Output the [X, Y] coordinate of the center of the cell containing the given text.  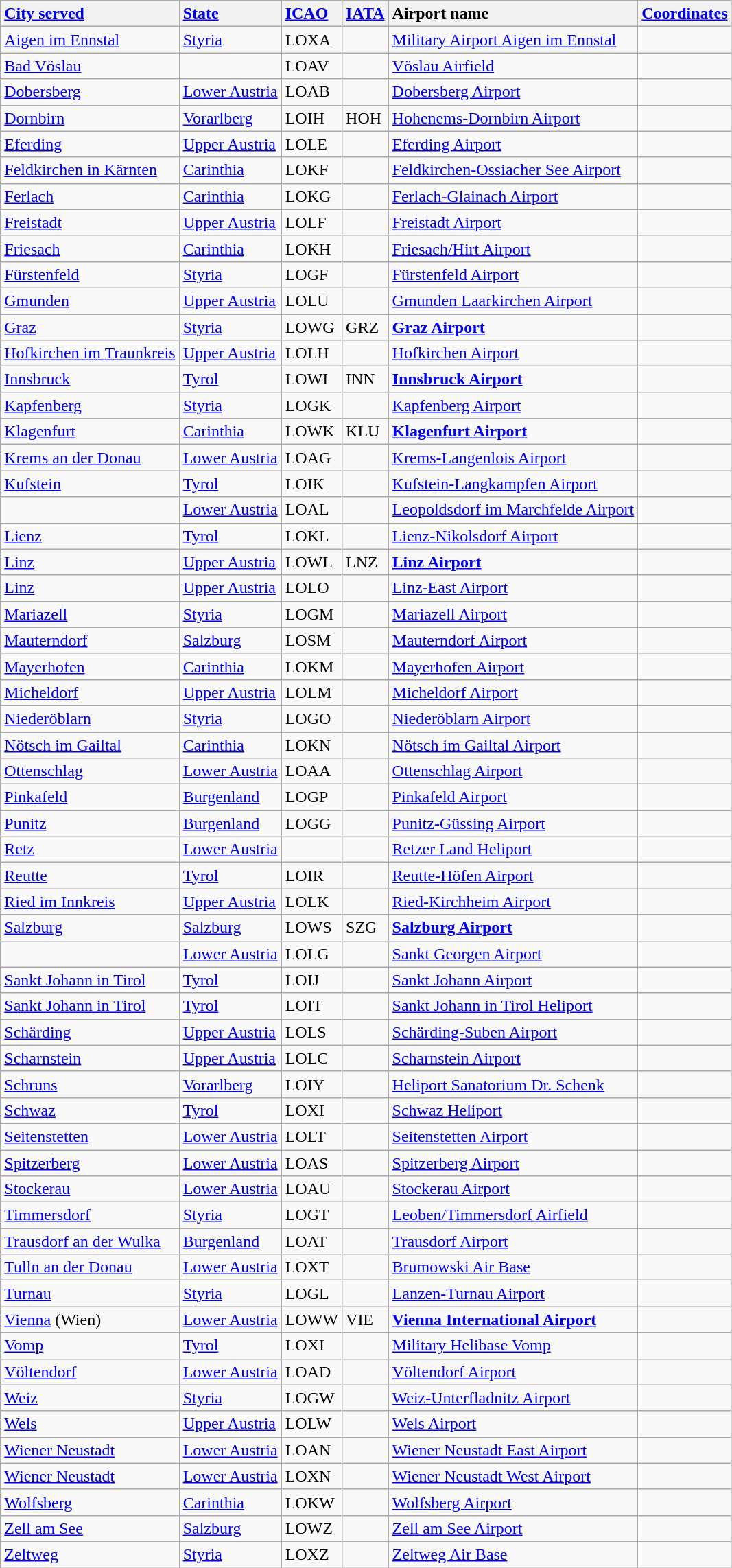
LOWZ [311, 1528]
HOH [366, 118]
Schruns [90, 1084]
Ottenschlag Airport [513, 771]
LOAV [311, 66]
LOKN [311, 745]
Pinkafeld Airport [513, 797]
Graz Airport [513, 327]
LOGF [311, 274]
State [231, 14]
LOIH [311, 118]
City served [90, 14]
Wels Airport [513, 1424]
Fürstenfeld Airport [513, 274]
Vienna International Airport [513, 1320]
LOKW [311, 1502]
Coordinates [685, 14]
LOLT [311, 1136]
Innsbruck [90, 379]
Feldkirchen-Ossiacher See Airport [513, 170]
Scharnstein Airport [513, 1058]
Freistadt Airport [513, 222]
Völtendorf Airport [513, 1372]
SZG [366, 928]
LOLE [311, 144]
LOIY [311, 1084]
Salzburg Airport [513, 928]
LNZ [366, 562]
Bad Vöslau [90, 66]
Trausdorf an der Wulka [90, 1241]
LOLS [311, 1032]
Mariazell Airport [513, 614]
LOIK [311, 484]
Dobersberg Airport [513, 92]
Gmunden Laarkirchen Airport [513, 301]
Wels [90, 1424]
Krems an der Donau [90, 458]
LOGG [311, 823]
Schwaz Heliport [513, 1110]
Aigen im Ennstal [90, 40]
LOSM [311, 640]
Trausdorf Airport [513, 1241]
Spitzerberg Airport [513, 1163]
Wolfsberg [90, 1502]
Lienz [90, 536]
LOXZ [311, 1554]
Wolfsberg Airport [513, 1502]
Military Airport Aigen im Ennstal [513, 40]
Wiener Neustadt West Airport [513, 1476]
LOLC [311, 1058]
Heliport Sanatorium Dr. Schenk [513, 1084]
Lienz-Nikolsdorf Airport [513, 536]
Sankt Johann Airport [513, 980]
LOKH [311, 248]
Gmunden [90, 301]
Kufstein-Langkampfen Airport [513, 484]
Ried-Kirchheim Airport [513, 902]
Hofkirchen Airport [513, 353]
Punitz-Güssing Airport [513, 823]
LOLF [311, 222]
Schärding [90, 1032]
Klagenfurt Airport [513, 432]
Niederöblarn Airport [513, 718]
LOGK [311, 406]
Völtendorf [90, 1372]
INN [366, 379]
LOLK [311, 902]
LOAN [311, 1450]
LOGP [311, 797]
Fürstenfeld [90, 274]
LOWL [311, 562]
Reutte [90, 876]
LOGM [311, 614]
LOIT [311, 1006]
LOWK [311, 432]
LOKG [311, 196]
Pinkafeld [90, 797]
Stockerau Airport [513, 1189]
Linz Airport [513, 562]
LOKM [311, 666]
Weiz [90, 1398]
GRZ [366, 327]
LOAA [311, 771]
Mariazell [90, 614]
LOAU [311, 1189]
Zeltweg [90, 1554]
Retz [90, 850]
Reutte-Höfen Airport [513, 876]
LOWS [311, 928]
LOLW [311, 1424]
Military Helibase Vomp [513, 1346]
LOAD [311, 1372]
Mauterndorf Airport [513, 640]
Punitz [90, 823]
LOWW [311, 1320]
Spitzerberg [90, 1163]
Turnau [90, 1294]
Krems-Langenlois Airport [513, 458]
Zell am See [90, 1528]
Graz [90, 327]
Nötsch im Gailtal Airport [513, 745]
LOAL [311, 510]
VIE [366, 1320]
Kapfenberg Airport [513, 406]
Timmersdorf [90, 1215]
LOXA [311, 40]
Retzer Land Heliport [513, 850]
Freistadt [90, 222]
Wiener Neustadt East Airport [513, 1450]
LOAB [311, 92]
LOWG [311, 327]
Nötsch im Gailtal [90, 745]
Friesach [90, 248]
Zeltweg Air Base [513, 1554]
Dobersberg [90, 92]
Zell am See Airport [513, 1528]
Leopoldsdorf im Marchfelde Airport [513, 510]
Hofkirchen im Traunkreis [90, 353]
LOAS [311, 1163]
Dornbirn [90, 118]
Mayerhofen [90, 666]
IATA [366, 14]
Seitenstetten Airport [513, 1136]
LOIR [311, 876]
Lanzen-Turnau Airport [513, 1294]
Micheldorf Airport [513, 692]
Vienna (Wien) [90, 1320]
Ottenschlag [90, 771]
Sankt Georgen Airport [513, 954]
Brumowski Air Base [513, 1267]
Feldkirchen in Kärnten [90, 170]
Micheldorf [90, 692]
ICAO [311, 14]
LOLO [311, 588]
Tulln an der Donau [90, 1267]
Stockerau [90, 1189]
Innsbruck Airport [513, 379]
Schwaz [90, 1110]
LOGW [311, 1398]
Scharnstein [90, 1058]
LOWI [311, 379]
LOGO [311, 718]
LOLU [311, 301]
Kufstein [90, 484]
LOAT [311, 1241]
Niederöblarn [90, 718]
Vöslau Airfield [513, 66]
LOGL [311, 1294]
Friesach/Hirt Airport [513, 248]
LOXN [311, 1476]
Seitenstetten [90, 1136]
Weiz-Unterfladnitz Airport [513, 1398]
Schärding-Suben Airport [513, 1032]
Ferlach-Glainach Airport [513, 196]
LOAG [311, 458]
Hohenems-Dornbirn Airport [513, 118]
LOGT [311, 1215]
Ried im Innkreis [90, 902]
LOXT [311, 1267]
LOKF [311, 170]
LOLM [311, 692]
Mauterndorf [90, 640]
Eferding Airport [513, 144]
LOLG [311, 954]
Kapfenberg [90, 406]
Sankt Johann in Tirol Heliport [513, 1006]
Vomp [90, 1346]
Leoben/Timmersdorf Airfield [513, 1215]
Ferlach [90, 196]
Klagenfurt [90, 432]
KLU [366, 432]
Eferding [90, 144]
Airport name [513, 14]
Linz-East Airport [513, 588]
LOLH [311, 353]
LOKL [311, 536]
Mayerhofen Airport [513, 666]
LOIJ [311, 980]
